Capture the cell that displays the provided text and extract its [X, Y] central coordinate. 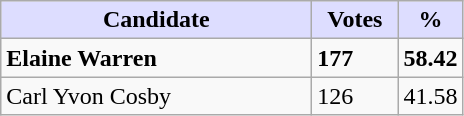
41.58 [430, 96]
177 [355, 58]
126 [355, 96]
Votes [355, 20]
Candidate [156, 20]
Elaine Warren [156, 58]
58.42 [430, 58]
Carl Yvon Cosby [156, 96]
% [430, 20]
